Scan for the cell matching the given text and deliver its (X, Y) coordinate at center. 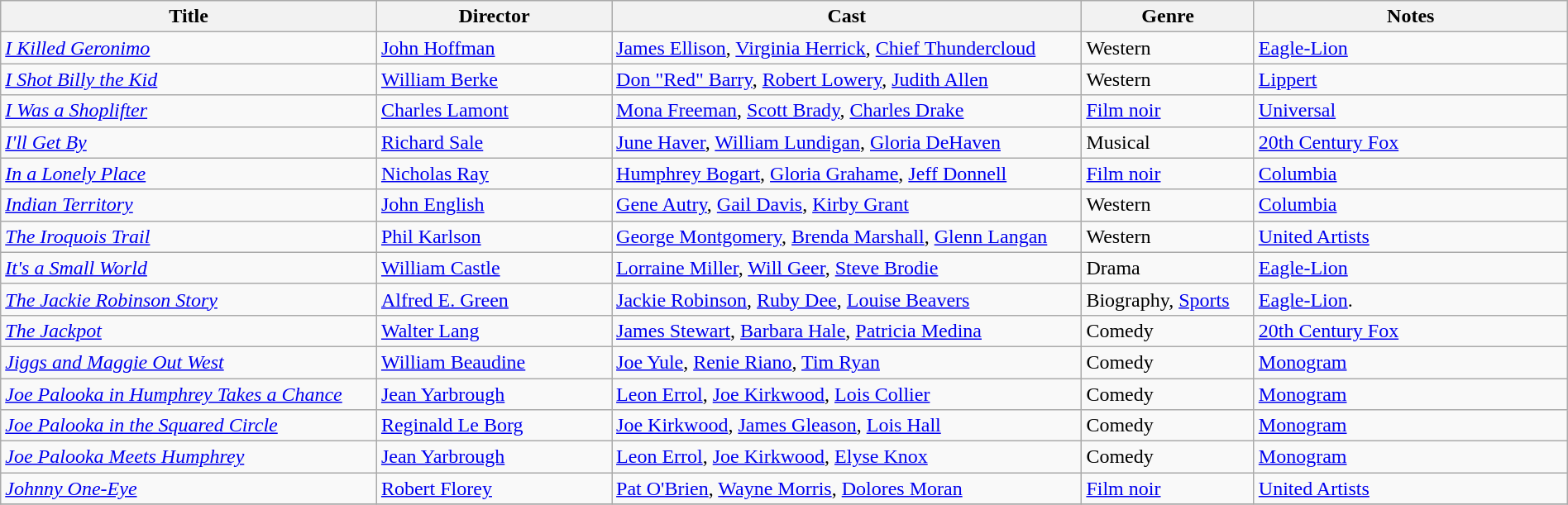
Alfred E. Green (494, 299)
James Stewart, Barbara Hale, Patricia Medina (847, 331)
Joe Palooka in the Squared Circle (189, 426)
Lorraine Miller, Will Geer, Steve Brodie (847, 268)
Reginald Le Borg (494, 426)
Notes (1411, 17)
Gene Autry, Gail Davis, Kirby Grant (847, 205)
Don "Red" Barry, Robert Lowery, Judith Allen (847, 79)
Joe Palooka in Humphrey Takes a Chance (189, 394)
Lippert (1411, 79)
Jackie Robinson, Ruby Dee, Louise Beavers (847, 299)
It's a Small World (189, 268)
Johnny One-Eye (189, 488)
The Jackie Robinson Story (189, 299)
Pat O'Brien, Wayne Morris, Dolores Moran (847, 488)
John English (494, 205)
Cast (847, 17)
The Iroquois Trail (189, 236)
June Haver, William Lundigan, Gloria DeHaven (847, 142)
William Berke (494, 79)
Genre (1168, 17)
Director (494, 17)
Joe Kirkwood, James Gleason, Lois Hall (847, 426)
Title (189, 17)
William Castle (494, 268)
Biography, Sports (1168, 299)
Walter Lang (494, 331)
William Beaudine (494, 362)
Richard Sale (494, 142)
The Jackpot (189, 331)
John Hoffman (494, 48)
I'll Get By (189, 142)
Humphrey Bogart, Gloria Grahame, Jeff Donnell (847, 174)
Joe Palooka Meets Humphrey (189, 457)
I Killed Geronimo (189, 48)
I Shot Billy the Kid (189, 79)
Universal (1411, 111)
Robert Florey (494, 488)
Joe Yule, Renie Riano, Tim Ryan (847, 362)
Indian Territory (189, 205)
I Was a Shoplifter (189, 111)
Leon Errol, Joe Kirkwood, Elyse Knox (847, 457)
Leon Errol, Joe Kirkwood, Lois Collier (847, 394)
Eagle-Lion. (1411, 299)
Mona Freeman, Scott Brady, Charles Drake (847, 111)
Drama (1168, 268)
In a Lonely Place (189, 174)
Nicholas Ray (494, 174)
George Montgomery, Brenda Marshall, Glenn Langan (847, 236)
Jiggs and Maggie Out West (189, 362)
James Ellison, Virginia Herrick, Chief Thundercloud (847, 48)
Phil Karlson (494, 236)
Musical (1168, 142)
Charles Lamont (494, 111)
